Pinpoint the cell where the given text exists, returning its (x, y) midpoint coordinate. 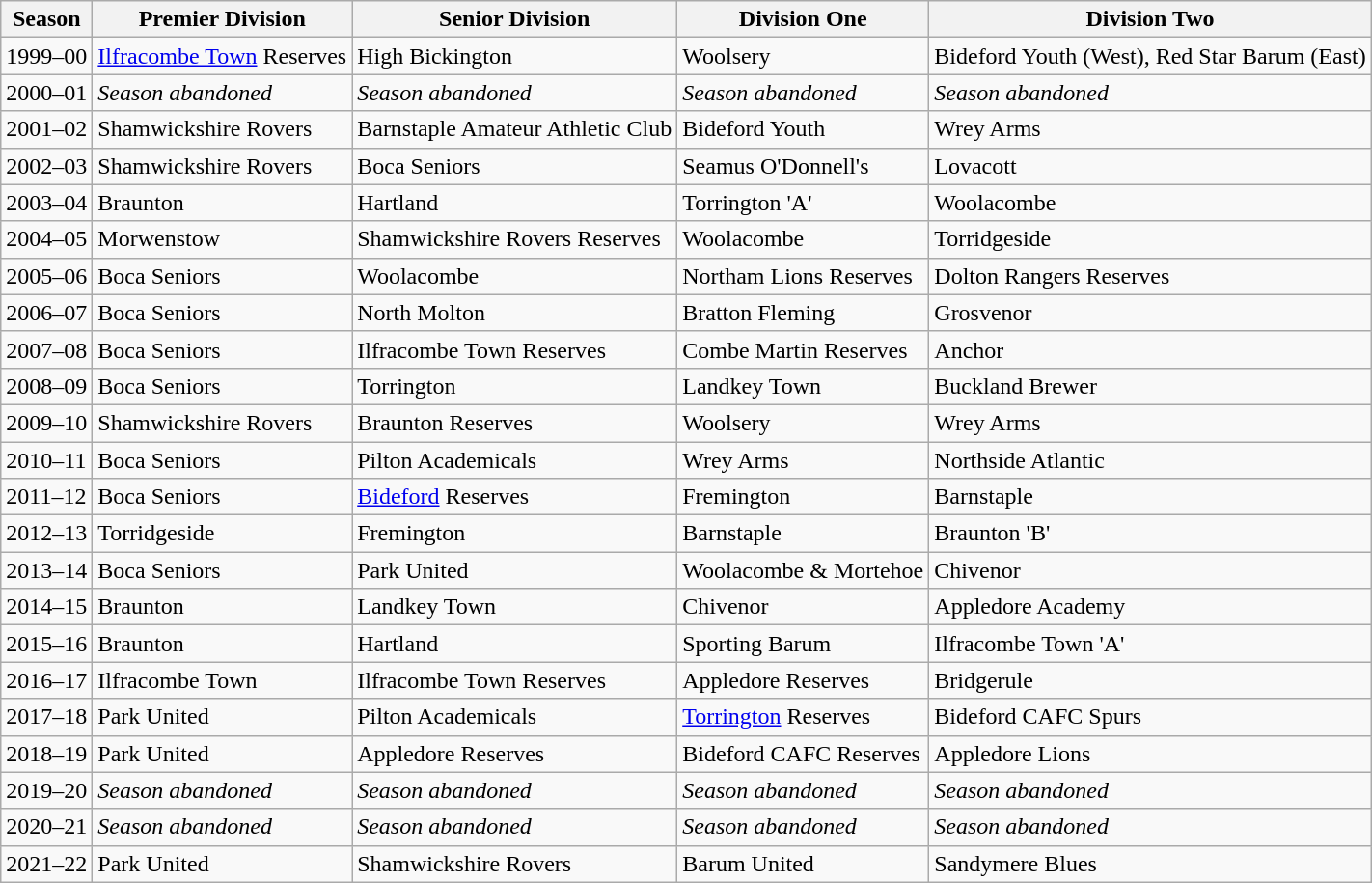
2007–08 (46, 349)
Braunton Reserves (515, 423)
Barnstaple Amateur Athletic Club (515, 129)
Barum United (803, 864)
Northam Lions Reserves (803, 276)
Torrington (515, 386)
2016–17 (46, 680)
Bridgerule (1150, 680)
Division Two (1150, 19)
Appledore Lions (1150, 754)
Braunton 'B' (1150, 534)
2010–11 (46, 460)
2015–16 (46, 644)
Ilfracombe Town 'A' (1150, 644)
2004–05 (46, 239)
Sporting Barum (803, 644)
Bratton Fleming (803, 313)
Combe Martin Reserves (803, 349)
Dolton Rangers Reserves (1150, 276)
Premier Division (222, 19)
Ilfracombe Town (222, 680)
Season (46, 19)
Grosvenor (1150, 313)
2020–21 (46, 827)
Northside Atlantic (1150, 460)
Bideford Reserves (515, 497)
2018–19 (46, 754)
Bideford Youth (803, 129)
2008–09 (46, 386)
2000–01 (46, 93)
2009–10 (46, 423)
Appledore Academy (1150, 607)
2011–12 (46, 497)
Sandymere Blues (1150, 864)
High Bickington (515, 56)
North Molton (515, 313)
2012–13 (46, 534)
Woolacombe & Mortehoe (803, 570)
Seamus O'Donnell's (803, 166)
2013–14 (46, 570)
2014–15 (46, 607)
2019–20 (46, 790)
2005–06 (46, 276)
2017–18 (46, 717)
Torrington Reserves (803, 717)
Morwenstow (222, 239)
Lovacott (1150, 166)
2002–03 (46, 166)
Bideford CAFC Spurs (1150, 717)
Anchor (1150, 349)
Torrington 'A' (803, 203)
Senior Division (515, 19)
2006–07 (46, 313)
2001–02 (46, 129)
2003–04 (46, 203)
Bideford CAFC Reserves (803, 754)
Buckland Brewer (1150, 386)
2021–22 (46, 864)
Shamwickshire Rovers Reserves (515, 239)
Bideford Youth (West), Red Star Barum (East) (1150, 56)
1999–00 (46, 56)
Division One (803, 19)
